Extract the (x, y) coordinate from the center of the cell holding the provided text.  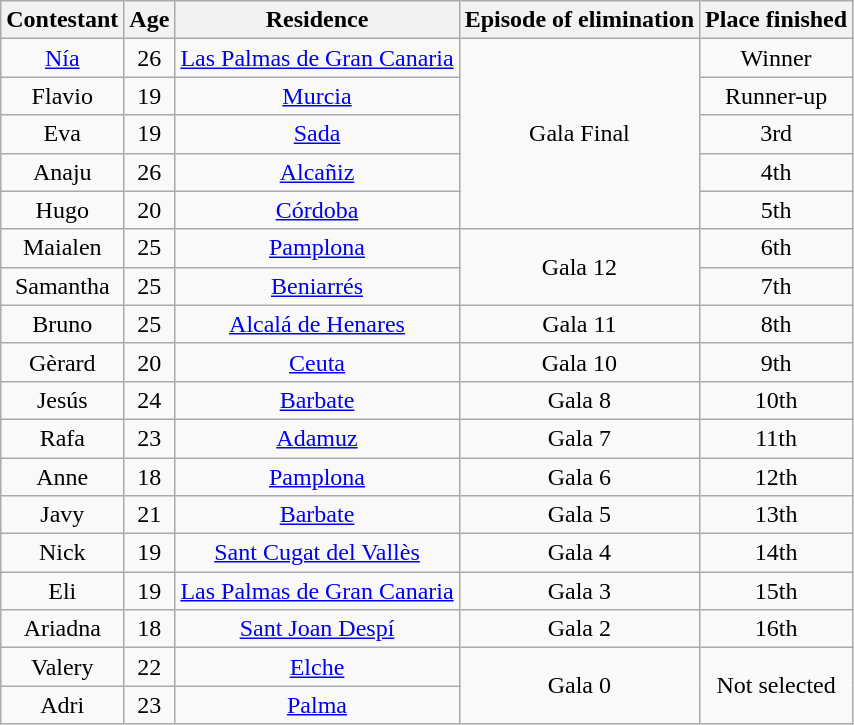
Samantha (62, 286)
Gala 8 (579, 400)
Gala 0 (579, 686)
22 (150, 667)
Rafa (62, 438)
Alcañiz (317, 172)
Murcia (317, 96)
Adamuz (317, 438)
13th (776, 515)
Bruno (62, 324)
Nick (62, 553)
6th (776, 248)
Gala 11 (579, 324)
Residence (317, 20)
10th (776, 400)
Contestant (62, 20)
Gala 5 (579, 515)
Runner-up (776, 96)
Gala 4 (579, 553)
Ariadna (62, 629)
Sant Joan Despí (317, 629)
11th (776, 438)
Winner (776, 58)
14th (776, 553)
15th (776, 591)
Sant Cugat del Vallès (317, 553)
Gala 2 (579, 629)
Not selected (776, 686)
Javy (62, 515)
16th (776, 629)
Age (150, 20)
Valery (62, 667)
Flavio (62, 96)
24 (150, 400)
21 (150, 515)
Gala 10 (579, 362)
Hugo (62, 210)
Gala 7 (579, 438)
Gèrard (62, 362)
Eva (62, 134)
Elche (317, 667)
8th (776, 324)
12th (776, 477)
Anne (62, 477)
Gala 3 (579, 591)
3rd (776, 134)
Palma (317, 705)
Maialen (62, 248)
Nía (62, 58)
Ceuta (317, 362)
Córdoba (317, 210)
7th (776, 286)
4th (776, 172)
Jesús (62, 400)
Episode of elimination (579, 20)
Place finished (776, 20)
5th (776, 210)
Gala 12 (579, 267)
Adri (62, 705)
Sada (317, 134)
Gala Final (579, 134)
9th (776, 362)
Anaju (62, 172)
Eli (62, 591)
Alcalá de Henares (317, 324)
Beniarrés (317, 286)
Gala 6 (579, 477)
